Identify which cell holds the provided text, then report its [X, Y] central coordinate. 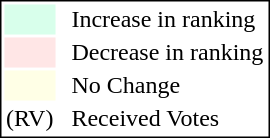
Decrease in ranking [168, 53]
(RV) [29, 119]
Increase in ranking [168, 19]
No Change [168, 85]
Received Votes [168, 119]
